Determine the (X, Y) coordinate at the center of the cell enclosing the given text.  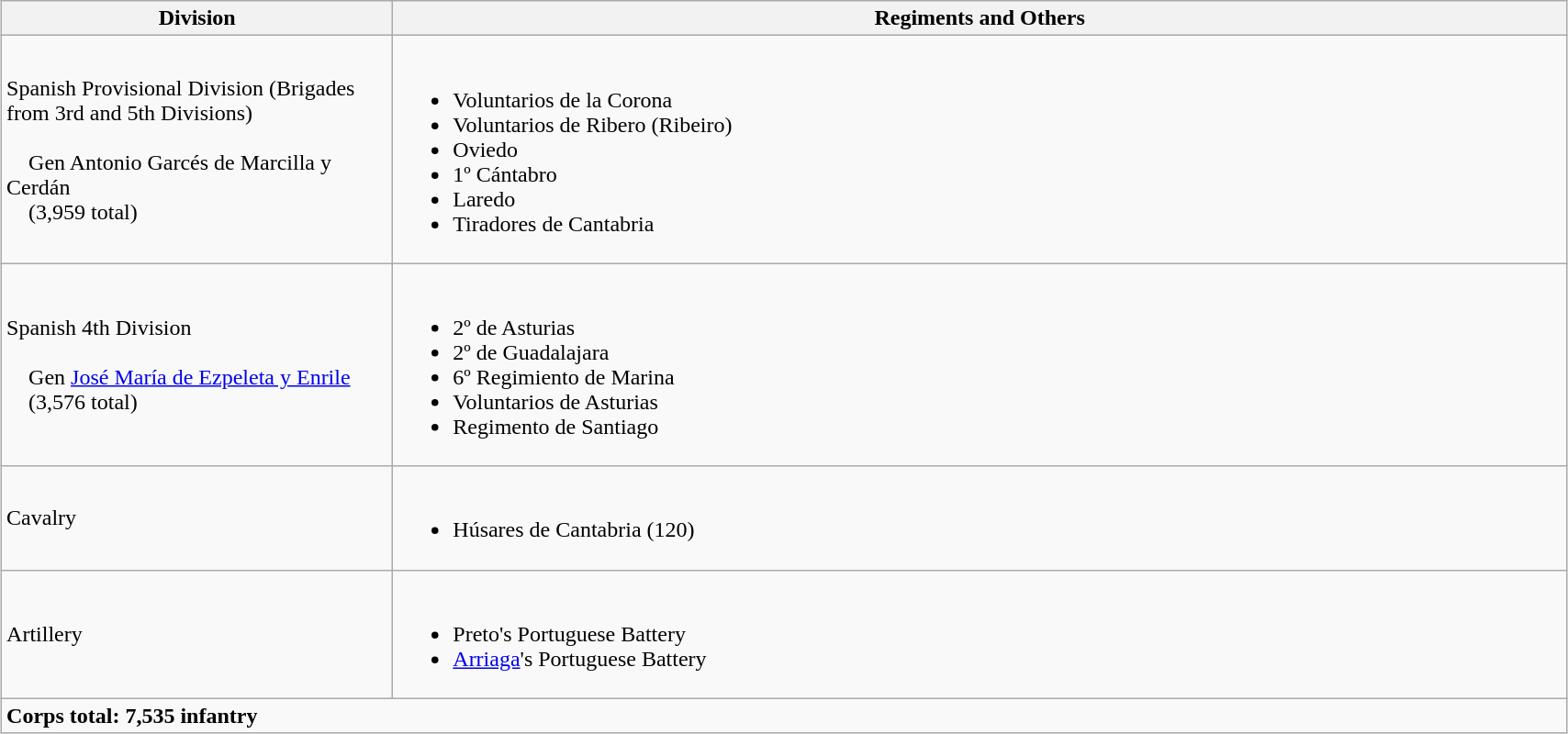
Spanish 4th Division Gen José María de Ezpeleta y Enrile (3,576 total) (197, 365)
Húsares de Cantabria (120) (980, 517)
Artillery (197, 634)
Corps total: 7,535 infantry (784, 716)
Regiments and Others (980, 18)
Cavalry (197, 517)
Preto's Portuguese BatteryArriaga's Portuguese Battery (980, 634)
2º de Asturias2º de Guadalajara6º Regimiento de MarinaVoluntarios de AsturiasRegimento de Santiago (980, 365)
Voluntarios de la CoronaVoluntarios de Ribero (Ribeiro)Oviedo1º CántabroLaredoTiradores de Cantabria (980, 150)
Division (197, 18)
Spanish Provisional Division (Brigades from 3rd and 5th Divisions) Gen Antonio Garcés de Marcilla y Cerdán (3,959 total) (197, 150)
